Provide the [X, Y] coordinate of the cell's center where the given text is located.  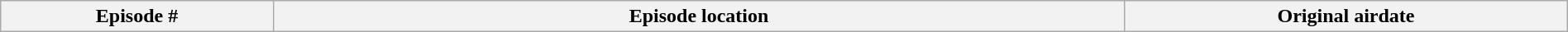
Original airdate [1346, 16]
Episode # [137, 16]
Episode location [699, 16]
